Search for the cell housing the specified text and yield its (x, y) center coordinate. 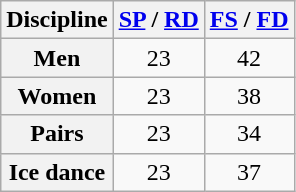
38 (249, 96)
Women (57, 96)
37 (249, 172)
Pairs (57, 134)
Ice dance (57, 172)
FS / FD (249, 20)
SP / RD (158, 20)
Discipline (57, 20)
34 (249, 134)
Men (57, 58)
42 (249, 58)
